Extract the [X, Y] coordinate from the center of the cell holding the provided text.  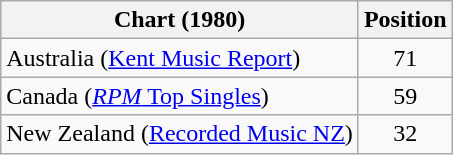
71 [405, 58]
Chart (1980) [180, 20]
Canada (RPM Top Singles) [180, 96]
Position [405, 20]
New Zealand (Recorded Music NZ) [180, 134]
Australia (Kent Music Report) [180, 58]
59 [405, 96]
32 [405, 134]
